Detect which cell encompasses the target text, then output its (x, y) center coordinate. 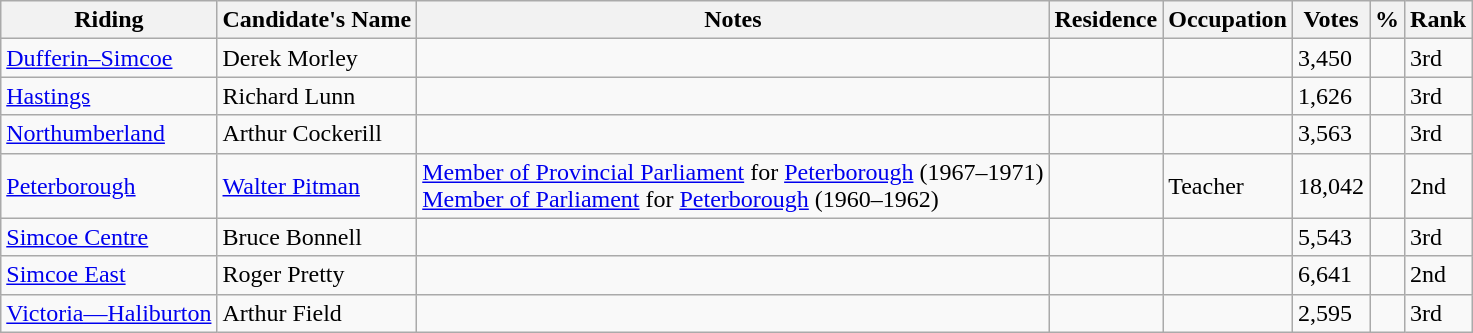
Member of Provincial Parliament for Peterborough (1967–1971) Member of Parliament for Peterborough (1960–1962) (733, 186)
Hastings (109, 96)
Northumberland (109, 134)
Occupation (1228, 20)
Dufferin–Simcoe (109, 58)
Votes (1330, 20)
% (1388, 20)
Simcoe East (109, 275)
2,595 (1330, 313)
Bruce Bonnell (317, 237)
Arthur Field (317, 313)
Candidate's Name (317, 20)
Roger Pretty (317, 275)
Arthur Cockerill (317, 134)
Teacher (1228, 186)
Derek Morley (317, 58)
3,563 (1330, 134)
1,626 (1330, 96)
5,543 (1330, 237)
Richard Lunn (317, 96)
Simcoe Centre (109, 237)
Walter Pitman (317, 186)
Peterborough (109, 186)
Victoria—Haliburton (109, 313)
Notes (733, 20)
18,042 (1330, 186)
3,450 (1330, 58)
Rank (1438, 20)
Residence (1106, 20)
6,641 (1330, 275)
Riding (109, 20)
